Return [X, Y] of the center of cell containing provided text 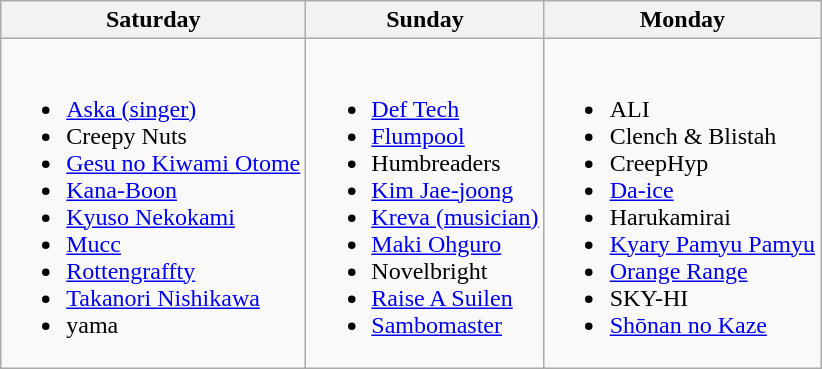
ALIClench & BlistahCreepHypDa-iceHarukamiraiKyary Pamyu PamyuOrange RangeSKY-HIShōnan no Kaze [682, 204]
Aska (singer)Creepy NutsGesu no Kiwami OtomeKana-BoonKyuso NekokamiMuccRottengrafftyTakanori Nishikawayama [154, 204]
Monday [682, 20]
Sunday [425, 20]
Saturday [154, 20]
Def TechFlumpoolHumbreadersKim Jae-joongKreva (musician)Maki OhguroNovelbrightRaise A SuilenSambomaster [425, 204]
